Detect which cell encompasses the target text, then output its (x, y) center coordinate. 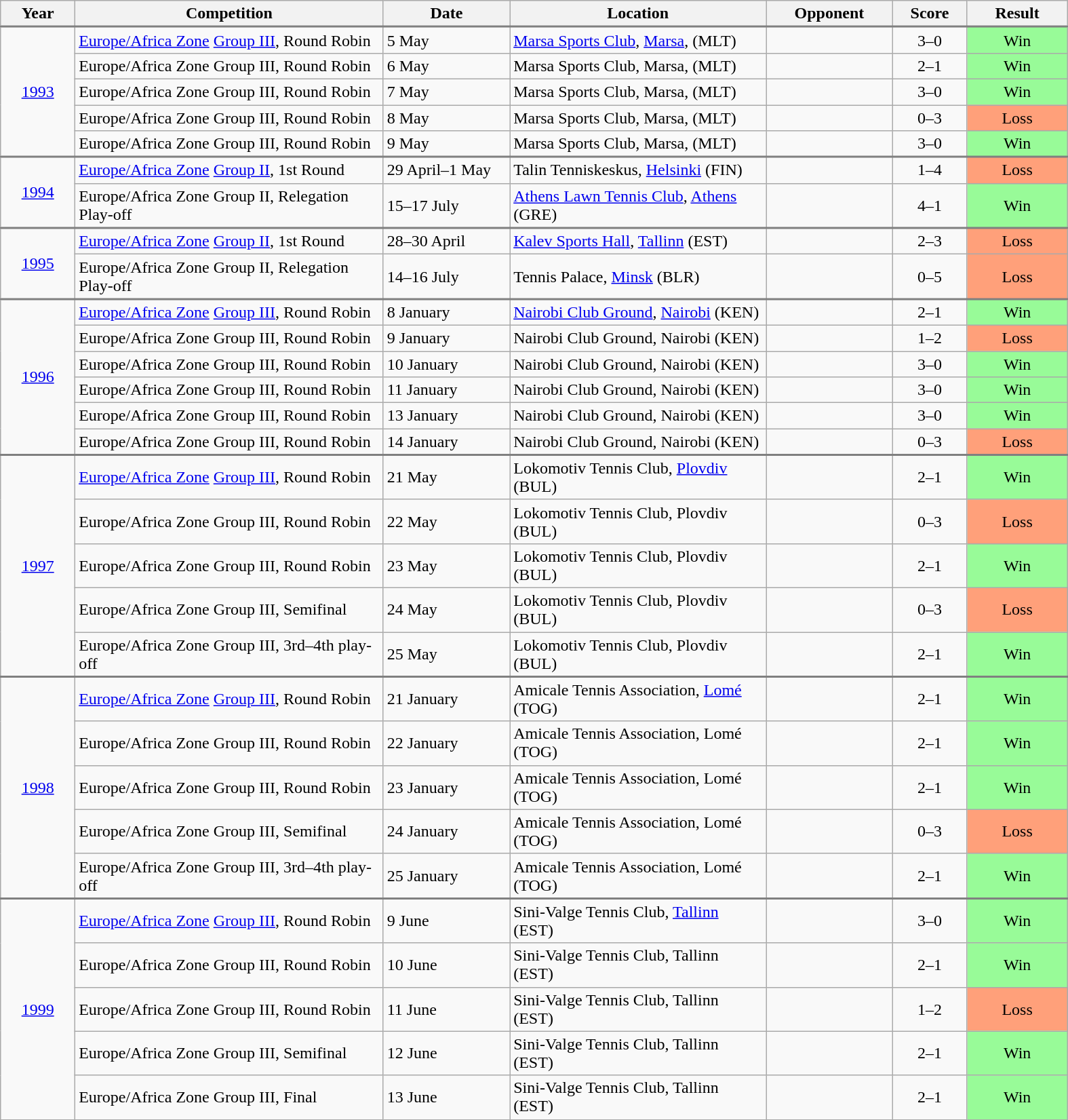
Opponent (829, 14)
14–16 July (446, 277)
24 January (446, 832)
11 June (446, 1009)
Europe/Africa Zone Group III, Final (229, 1098)
21 January (446, 699)
12 June (446, 1053)
2–3 (930, 242)
7 May (446, 92)
28–30 April (446, 242)
Year (38, 14)
Result (1017, 14)
Talin Tenniskeskus, Helsinki (FIN) (638, 170)
Tennis Palace, Minsk (BLR) (638, 277)
22 January (446, 744)
24 May (446, 609)
1995 (38, 263)
8 January (446, 312)
1999 (38, 1009)
1993 (38, 92)
29 April–1 May (446, 170)
21 May (446, 477)
1–4 (930, 170)
25 May (446, 655)
13 June (446, 1098)
Athens Lawn Tennis Club, Athens (GRE) (638, 206)
1997 (38, 566)
Location (638, 14)
9 May (446, 144)
10 January (446, 364)
11 January (446, 390)
23 January (446, 787)
6 May (446, 66)
Competition (229, 14)
5 May (446, 41)
9 January (446, 338)
14 January (446, 442)
13 January (446, 416)
Score (930, 14)
25 January (446, 876)
1996 (38, 377)
9 June (446, 921)
22 May (446, 521)
4–1 (930, 206)
Date (446, 14)
10 June (446, 965)
0–5 (930, 277)
1998 (38, 787)
Kalev Sports Hall, Tallinn (EST) (638, 242)
8 May (446, 117)
1994 (38, 193)
23 May (446, 566)
15–17 July (446, 206)
